Detect which cell encompasses the target text, then output its [x, y] center coordinate. 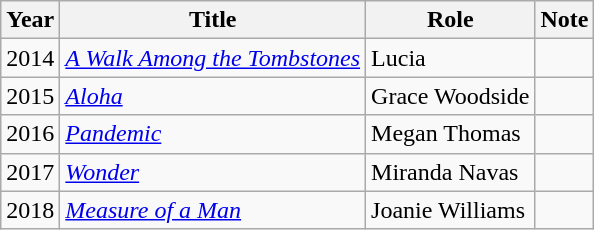
2017 [30, 172]
A Walk Among the Tombstones [213, 58]
Lucia [450, 58]
Megan Thomas [450, 134]
Wonder [213, 172]
Miranda Navas [450, 172]
Pandemic [213, 134]
Joanie Williams [450, 210]
2014 [30, 58]
Title [213, 20]
Note [564, 20]
2018 [30, 210]
Role [450, 20]
Measure of a Man [213, 210]
2015 [30, 96]
Aloha [213, 96]
Year [30, 20]
2016 [30, 134]
Grace Woodside [450, 96]
